Determine the [x, y] coordinate at the center of the cell enclosing the given text.  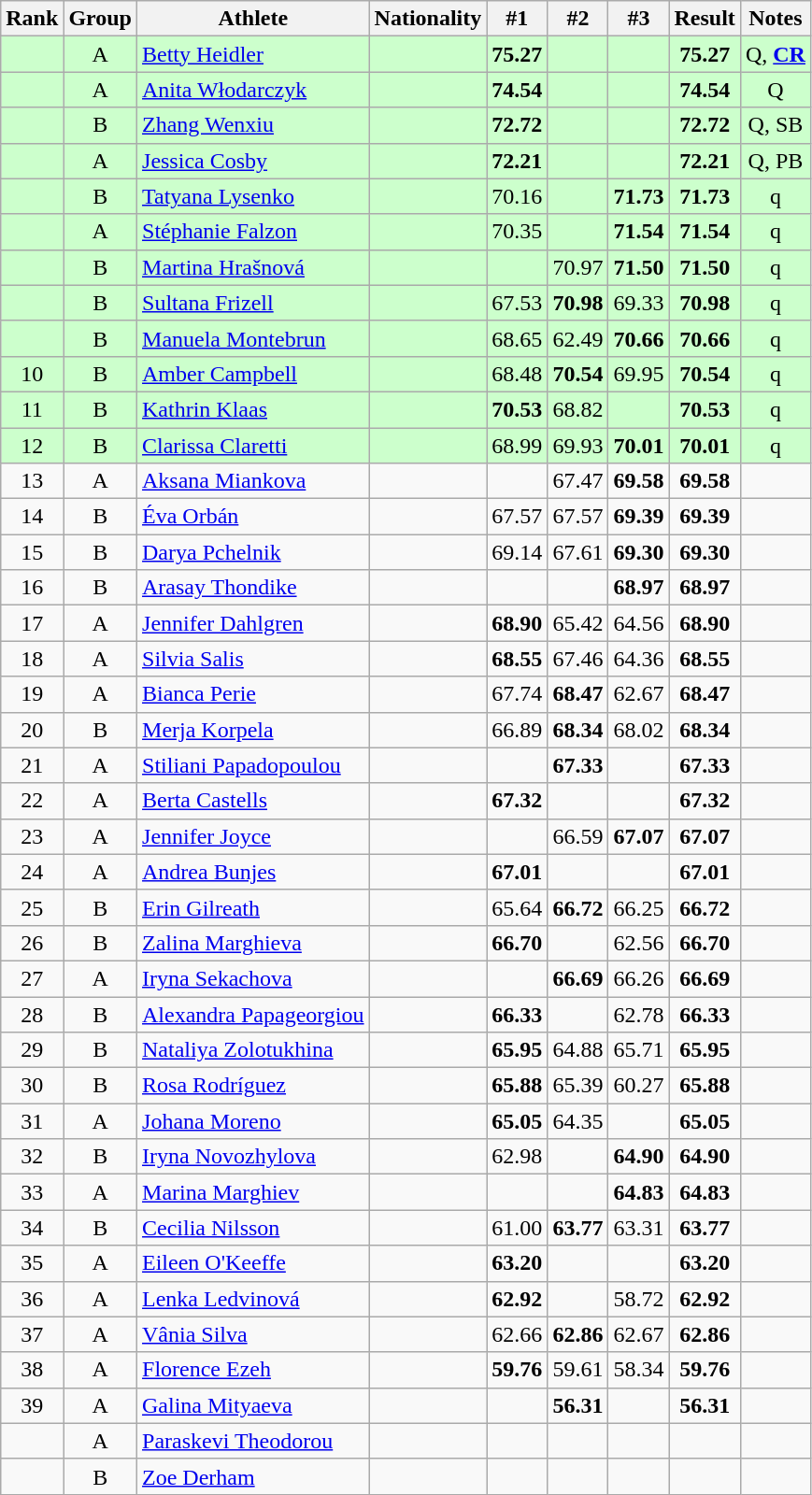
37 [32, 1334]
30 [32, 1086]
69.33 [639, 303]
Darya Pchelnik [254, 552]
Merja Korpela [254, 730]
62.66 [518, 1334]
25 [32, 907]
Amber Campbell [254, 374]
Tatyana Lysenko [254, 196]
Bianca Perie [254, 694]
65.42 [577, 623]
58.34 [639, 1370]
18 [32, 659]
64.36 [639, 659]
60.27 [639, 1086]
27 [32, 978]
12 [32, 446]
Silvia Salis [254, 659]
Stiliani Papadopoulou [254, 765]
70.35 [518, 232]
#2 [577, 19]
39 [32, 1405]
69.93 [577, 446]
Rosa Rodríguez [254, 1086]
Marina Marghiev [254, 1192]
58.72 [639, 1299]
Group [101, 19]
Betty Heidler [254, 54]
23 [32, 836]
10 [32, 374]
Paraskevi Theodorou [254, 1441]
Notes [776, 19]
Cecilia Nilsson [254, 1228]
17 [32, 623]
Stéphanie Falzon [254, 232]
Aksana Miankova [254, 481]
66.89 [518, 730]
#1 [518, 19]
15 [32, 552]
64.56 [639, 623]
Berta Castells [254, 801]
Manuela Montebrun [254, 338]
Alexandra Papageorgiou [254, 1014]
Q, CR [776, 54]
Jessica Cosby [254, 161]
62.56 [639, 943]
36 [32, 1299]
38 [32, 1370]
Q, PB [776, 161]
16 [32, 588]
Johana Moreno [254, 1121]
20 [32, 730]
Zoe Derham [254, 1476]
61.00 [518, 1228]
13 [32, 481]
62.98 [518, 1157]
Q, SB [776, 125]
Jennifer Dahlgren [254, 623]
31 [32, 1121]
67.74 [518, 694]
Arasay Thondike [254, 588]
Éva Orbán [254, 517]
Athlete [254, 19]
21 [32, 765]
Clarissa Claretti [254, 446]
Q [776, 90]
70.97 [577, 267]
Rank [32, 19]
62.78 [639, 1014]
70.16 [518, 196]
Vânia Silva [254, 1334]
67.46 [577, 659]
Zhang Wenxiu [254, 125]
11 [32, 409]
67.61 [577, 552]
Nationality [428, 19]
Florence Ezeh [254, 1370]
59.61 [577, 1370]
Zalina Marghieva [254, 943]
Andrea Bunjes [254, 872]
65.71 [639, 1050]
69.14 [518, 552]
Martina Hrašnová [254, 267]
65.64 [518, 907]
Iryna Sekachova [254, 978]
24 [32, 872]
Nataliya Zolotukhina [254, 1050]
Eileen O'Keeffe [254, 1263]
35 [32, 1263]
64.88 [577, 1050]
14 [32, 517]
Jennifer Joyce [254, 836]
64.35 [577, 1121]
29 [32, 1050]
Result [705, 19]
Erin Gilreath [254, 907]
22 [32, 801]
68.99 [518, 446]
63.31 [639, 1228]
69.95 [639, 374]
66.25 [639, 907]
33 [32, 1192]
28 [32, 1014]
34 [32, 1228]
Sultana Frizell [254, 303]
66.26 [639, 978]
68.02 [639, 730]
Kathrin Klaas [254, 409]
Galina Mityaeva [254, 1405]
67.47 [577, 481]
62.49 [577, 338]
Anita Włodarczyk [254, 90]
#3 [639, 19]
26 [32, 943]
32 [32, 1157]
Lenka Ledvinová [254, 1299]
65.39 [577, 1086]
68.48 [518, 374]
68.82 [577, 409]
67.53 [518, 303]
68.65 [518, 338]
19 [32, 694]
66.59 [577, 836]
Iryna Novozhylova [254, 1157]
